Provide the [x, y] coordinate of the cell's center where the given text is located.  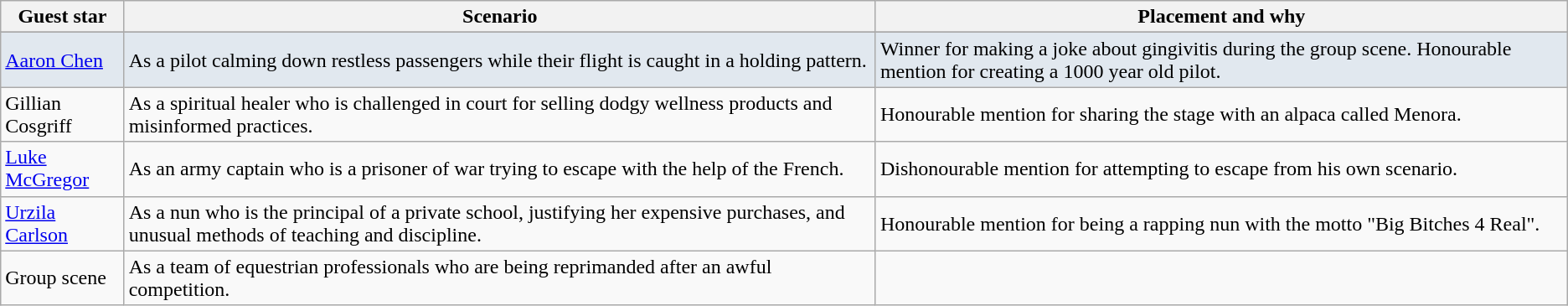
Guest star [62, 17]
Winner for making a joke about gingivitis during the group scene. Honourable mention for creating a 1000 year old pilot. [1221, 60]
Luke McGregor [62, 169]
Gillian Cosgriff [62, 114]
As a pilot calming down restless passengers while their flight is caught in a holding pattern. [499, 60]
Placement and why [1221, 17]
As a nun who is the principal of a private school, justifying her expensive purchases, and unusual methods of teaching and discipline. [499, 223]
As a team of equestrian professionals who are being reprimanded after an awful competition. [499, 278]
Scenario [499, 17]
Dishonourable mention for attempting to escape from his own scenario. [1221, 169]
Group scene [62, 278]
Honourable mention for sharing the stage with an alpaca called Menora. [1221, 114]
Urzila Carlson [62, 223]
As a spiritual healer who is challenged in court for selling dodgy wellness products and misinformed practices. [499, 114]
As an army captain who is a prisoner of war trying to escape with the help of the French. [499, 169]
Honourable mention for being a rapping nun with the motto "Big Bitches 4 Real". [1221, 223]
Aaron Chen [62, 60]
